Scan for the cell matching the given text and deliver its [X, Y] coordinate at center. 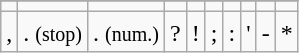
' [248, 32]
. (num.) [126, 32]
, [10, 32]
. (stop) [53, 32]
; [214, 32]
! [196, 32]
: [232, 32]
? [175, 32]
- [266, 32]
* [286, 32]
